Capture the cell that displays the provided text and extract its [X, Y] central coordinate. 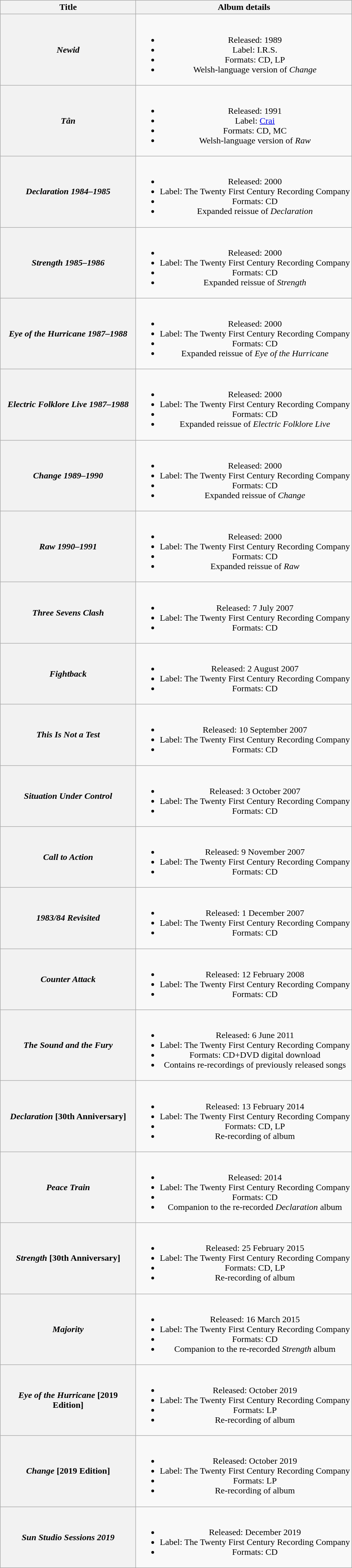
Released: 1989Label: I.R.S.Formats: CD, LPWelsh-language version of Change [244, 50]
Title [68, 7]
Released: 2000Label: The Twenty First Century Recording CompanyFormats: CDExpanded reissue of Eye of the Hurricane [244, 334]
Released: 7 July 2007Label: The Twenty First Century Recording CompanyFormats: CD [244, 612]
The Sound and the Fury [68, 1045]
Released: 12 February 2008Label: The Twenty First Century Recording CompanyFormats: CD [244, 979]
Strength [30th Anniversary] [68, 1258]
Released: 1991Label: CraiFormats: CD, MCWelsh-language version of Raw [244, 121]
Released: December 2019Label: The Twenty First Century Recording CompanyFormats: CD [244, 1537]
Electric Folklore Live 1987–1988 [68, 405]
1983/84 Revisited [68, 918]
Released: 3 October 2007Label: The Twenty First Century Recording CompanyFormats: CD [244, 796]
Declaration 1984–1985 [68, 192]
Call to Action [68, 857]
Album details [244, 7]
Newid [68, 50]
Tân [68, 121]
Released: 25 February 2015Label: The Twenty First Century Recording CompanyFormats: CD, LPRe-recording of album [244, 1258]
This Is Not a Test [68, 734]
Majority [68, 1329]
Situation Under Control [68, 796]
Released: 9 November 2007Label: The Twenty First Century Recording CompanyFormats: CD [244, 857]
Released: 2 August 2007Label: The Twenty First Century Recording CompanyFormats: CD [244, 674]
Released: 2014Label: The Twenty First Century Recording CompanyFormats: CDCompanion to the re-recorded Declaration album [244, 1187]
Released: 16 March 2015Label: The Twenty First Century Recording CompanyFormats: CDCompanion to the re-recorded Strength album [244, 1329]
Declaration [30th Anniversary] [68, 1116]
Fightback [68, 674]
Released: 1 December 2007Label: The Twenty First Century Recording CompanyFormats: CD [244, 918]
Released: 2000Label: The Twenty First Century Recording CompanyFormats: CDExpanded reissue of Electric Folklore Live [244, 405]
Released: 2000Label: The Twenty First Century Recording CompanyFormats: CDExpanded reissue of Strength [244, 263]
Peace Train [68, 1187]
Change 1989–1990 [68, 475]
Eye of the Hurricane [2019 Edition] [68, 1400]
Change [2019 Edition] [68, 1471]
Released: 2000Label: The Twenty First Century Recording CompanyFormats: CDExpanded reissue of Raw [244, 546]
Released: 10 September 2007Label: The Twenty First Century Recording CompanyFormats: CD [244, 734]
Three Sevens Clash [68, 612]
Released: 2000Label: The Twenty First Century Recording CompanyFormats: CDExpanded reissue of Declaration [244, 192]
Counter Attack [68, 979]
Released: 2000Label: The Twenty First Century Recording CompanyFormats: CDExpanded reissue of Change [244, 475]
Strength 1985–1986 [68, 263]
Raw 1990–1991 [68, 546]
Eye of the Hurricane 1987–1988 [68, 334]
Released: 13 February 2014Label: The Twenty First Century Recording CompanyFormats: CD, LPRe-recording of album [244, 1116]
Sun Studio Sessions 2019 [68, 1537]
